From the cell containing the given text, extract its center point as (X, Y) coordinate. 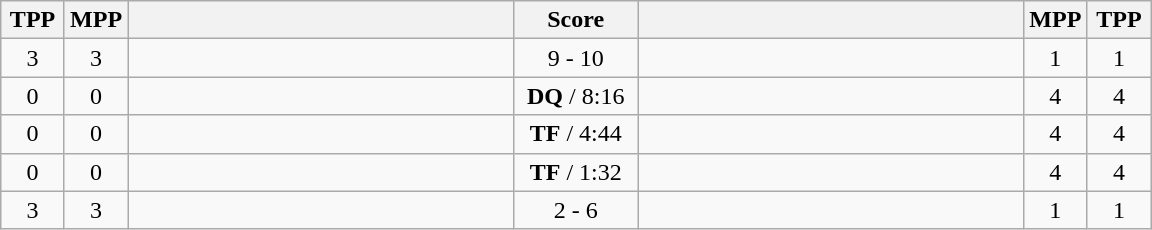
DQ / 8:16 (576, 96)
TF / 1:32 (576, 172)
9 - 10 (576, 58)
2 - 6 (576, 210)
TF / 4:44 (576, 134)
Score (576, 20)
